Scan for the cell matching the given text and deliver its [x, y] coordinate at center. 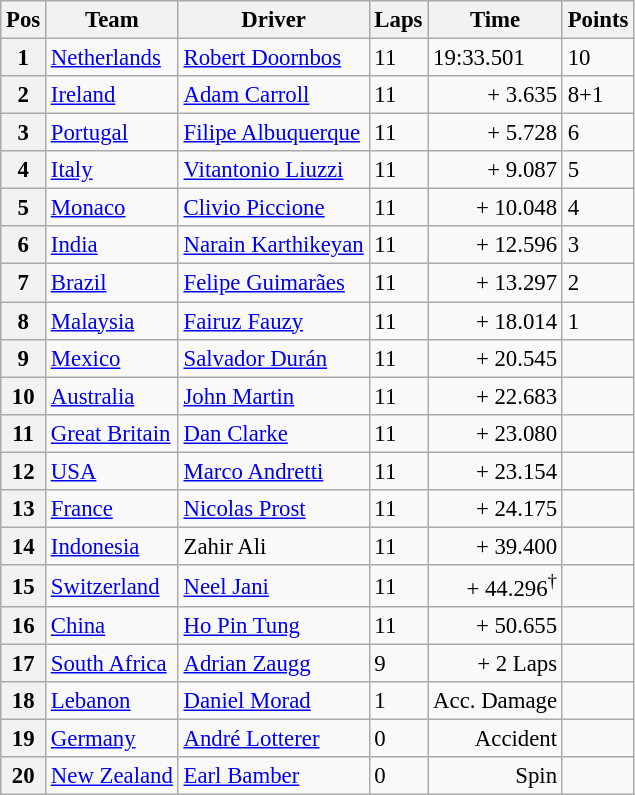
Lebanon [112, 701]
Daniel Morad [274, 701]
+ 23.080 [496, 433]
Spin [496, 776]
20 [24, 776]
19:33.501 [496, 58]
Ho Pin Tung [274, 626]
Dan Clarke [274, 433]
Malaysia [112, 321]
19 [24, 739]
Team [112, 20]
13 [24, 509]
+ 44.296† [496, 586]
USA [112, 471]
Nicolas Prost [274, 509]
Fairuz Fauzy [274, 321]
Marco Andretti [274, 471]
Monaco [112, 208]
Narain Karthikeyan [274, 245]
André Lotterer [274, 739]
Switzerland [112, 586]
+ 23.154 [496, 471]
Australia [112, 396]
Ireland [112, 95]
+ 24.175 [496, 509]
Pos [24, 20]
+ 3.635 [496, 95]
Brazil [112, 283]
Robert Doornbos [274, 58]
India [112, 245]
Filipe Albuquerque [274, 133]
Adrian Zaugg [274, 664]
Salvador Durán [274, 358]
+ 20.545 [496, 358]
Italy [112, 170]
New Zealand [112, 776]
Portugal [112, 133]
17 [24, 664]
Acc. Damage [496, 701]
8 [24, 321]
Earl Bamber [274, 776]
Clivio Piccione [274, 208]
Germany [112, 739]
Laps [398, 20]
South Africa [112, 664]
14 [24, 546]
John Martin [274, 396]
Great Britain [112, 433]
Time [496, 20]
8+1 [598, 95]
+ 9.087 [496, 170]
+ 18.014 [496, 321]
Felipe Guimarães [274, 283]
+ 5.728 [496, 133]
18 [24, 701]
China [112, 626]
Accident [496, 739]
Vitantonio Liuzzi [274, 170]
+ 22.683 [496, 396]
Driver [274, 20]
12 [24, 471]
Mexico [112, 358]
15 [24, 586]
+ 50.655 [496, 626]
Zahir Ali [274, 546]
Netherlands [112, 58]
+ 2 Laps [496, 664]
+ 13.297 [496, 283]
Indonesia [112, 546]
Points [598, 20]
16 [24, 626]
7 [24, 283]
Neel Jani [274, 586]
+ 12.596 [496, 245]
Adam Carroll [274, 95]
+ 39.400 [496, 546]
France [112, 509]
+ 10.048 [496, 208]
